Output the [X, Y] coordinate of the center of the cell containing the given text.  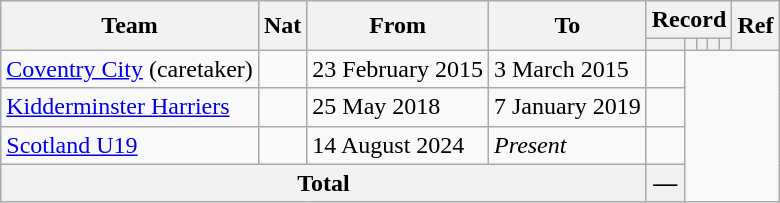
Coventry City (caretaker) [130, 69]
― [665, 183]
From [398, 26]
7 January 2019 [567, 107]
Total [324, 183]
23 February 2015 [398, 69]
Record [689, 20]
Scotland U19 [130, 145]
14 August 2024 [398, 145]
3 March 2015 [567, 69]
Kidderminster Harriers [130, 107]
Present [567, 145]
Team [130, 26]
Nat [282, 26]
Ref [756, 26]
25 May 2018 [398, 107]
To [567, 26]
